Scan for the cell matching the given text and deliver its [X, Y] coordinate at center. 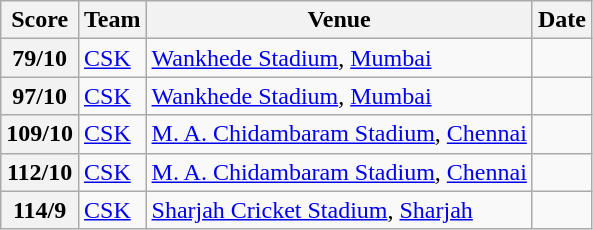
79/10 [40, 58]
Sharjah Cricket Stadium, Sharjah [339, 210]
Score [40, 20]
112/10 [40, 172]
Date [562, 20]
109/10 [40, 134]
97/10 [40, 96]
Team [112, 20]
114/9 [40, 210]
Venue [339, 20]
